Scan for the cell matching the given text and deliver its [x, y] coordinate at center. 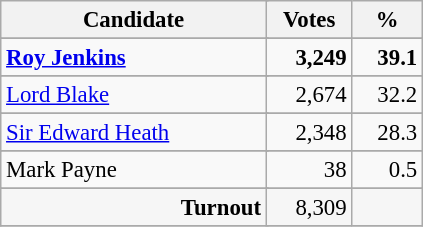
39.1 [388, 58]
% [388, 20]
0.5 [388, 170]
Votes [309, 20]
2,348 [309, 133]
Turnout [134, 208]
Mark Payne [134, 170]
Candidate [134, 20]
2,674 [309, 95]
38 [309, 170]
Roy Jenkins [134, 58]
28.3 [388, 133]
Sir Edward Heath [134, 133]
Lord Blake [134, 95]
8,309 [309, 208]
3,249 [309, 58]
32.2 [388, 95]
